Capture the cell that displays the provided text and extract its (x, y) central coordinate. 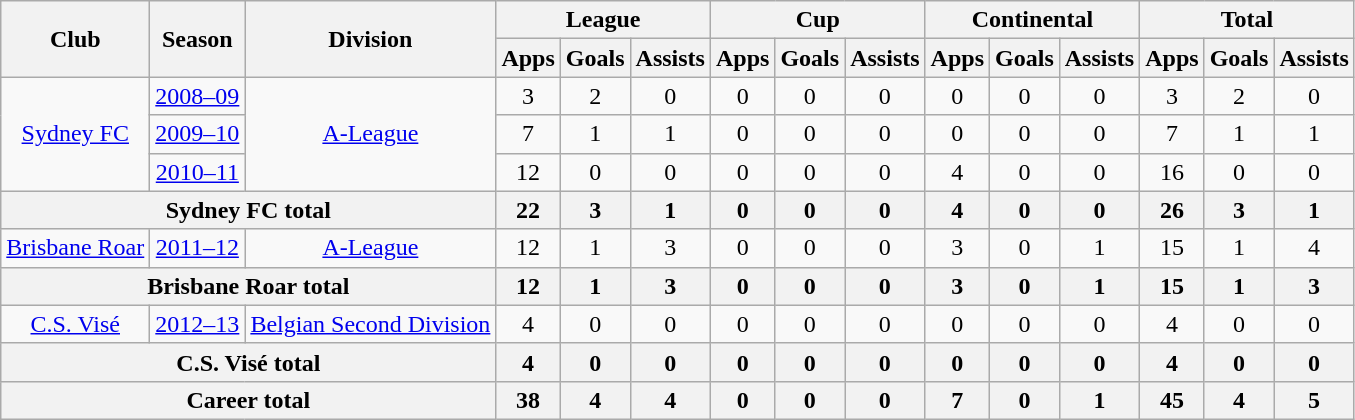
26 (1172, 210)
Brisbane Roar total (248, 286)
Career total (248, 400)
Sydney FC total (248, 210)
5 (1314, 400)
16 (1172, 172)
22 (528, 210)
2012–13 (198, 324)
Division (370, 39)
38 (528, 400)
Club (76, 39)
2009–10 (198, 134)
2008–09 (198, 96)
League (604, 20)
Sydney FC (76, 134)
C.S. Visé total (248, 362)
Brisbane Roar (76, 248)
Continental (1032, 20)
Total (1248, 20)
C.S. Visé (76, 324)
Season (198, 39)
45 (1172, 400)
2011–12 (198, 248)
Belgian Second Division (370, 324)
2010–11 (198, 172)
Cup (818, 20)
